Find where the given text appears and provide that cell's center as [X, Y] coordinate. 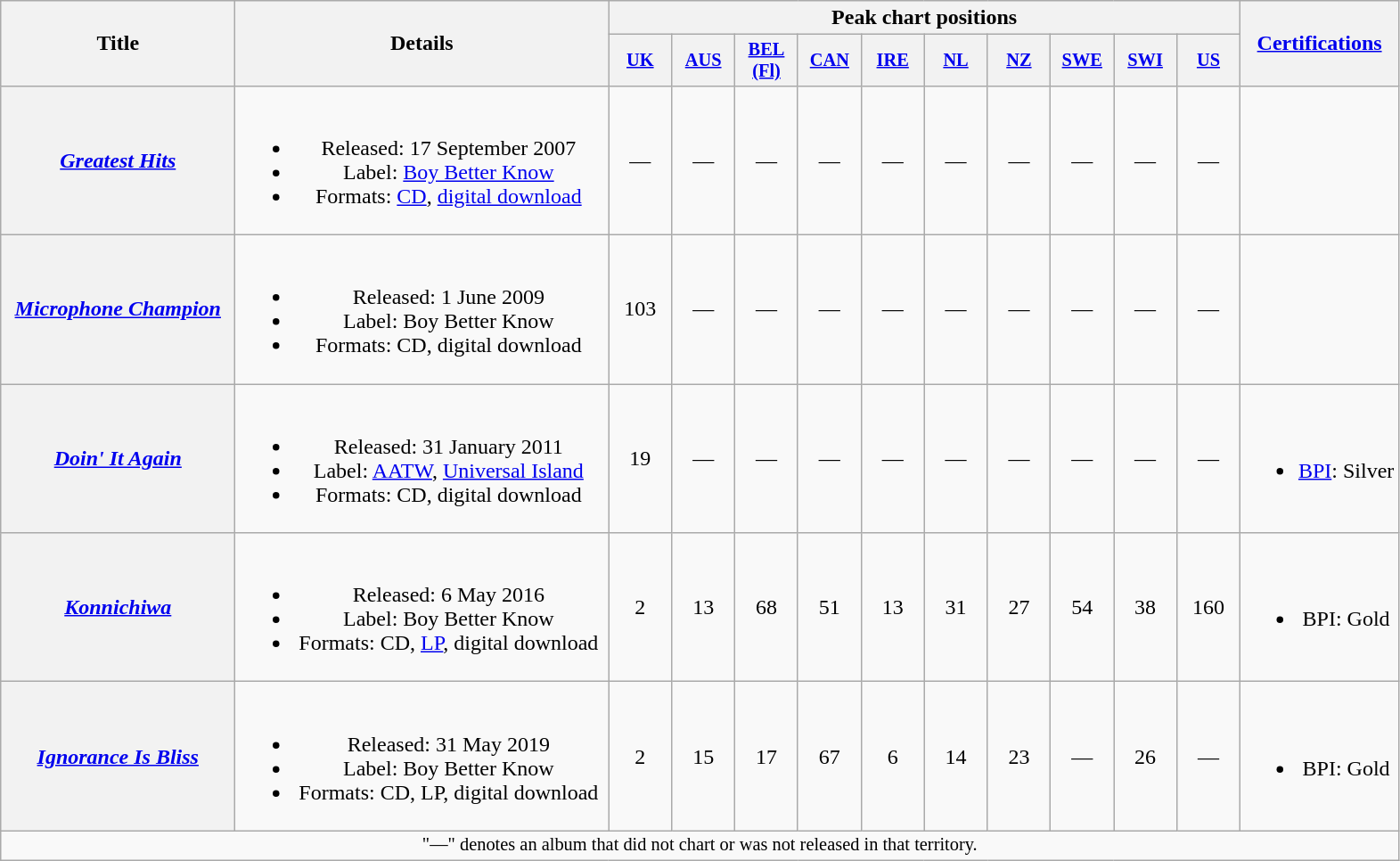
CAN [829, 61]
NL [955, 61]
Released: 1 June 2009Label: Boy Better KnowFormats: CD, digital download [422, 310]
AUS [704, 61]
103 [640, 310]
BEL (Fl) [766, 61]
Released: 6 May 2016Label: Boy Better KnowFormats: CD, LP, digital download [422, 608]
US [1208, 61]
Peak chart positions [925, 18]
BPI: Silver [1319, 458]
Doin' It Again [118, 458]
19 [640, 458]
23 [1019, 756]
Released: 31 May 2019Label: Boy Better KnowFormats: CD, LP, digital download [422, 756]
6 [893, 756]
NZ [1019, 61]
15 [704, 756]
Konnichiwa [118, 608]
67 [829, 756]
SWI [1146, 61]
14 [955, 756]
IRE [893, 61]
38 [1146, 608]
26 [1146, 756]
Details [422, 44]
68 [766, 608]
Microphone Champion [118, 310]
Title [118, 44]
27 [1019, 608]
Greatest Hits [118, 160]
51 [829, 608]
SWE [1082, 61]
"—" denotes an album that did not chart or was not released in that territory. [700, 846]
Ignorance Is Bliss [118, 756]
UK [640, 61]
54 [1082, 608]
17 [766, 756]
31 [955, 608]
Released: 17 September 2007Label: Boy Better KnowFormats: CD, digital download [422, 160]
Certifications [1319, 44]
160 [1208, 608]
Released: 31 January 2011Label: AATW, Universal IslandFormats: CD, digital download [422, 458]
